Return the (x, y) coordinate for the center point of the cell that contains the specified text.  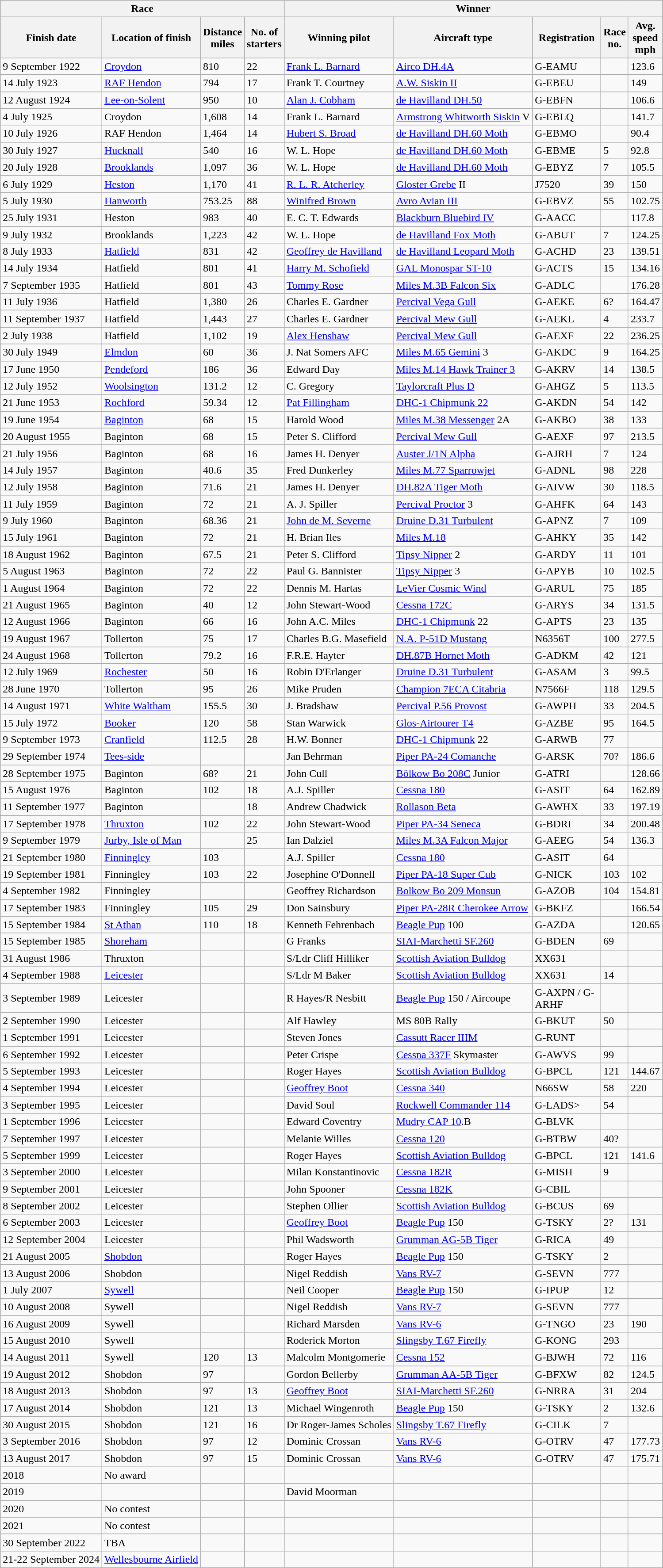
68.36 (223, 521)
70? (615, 756)
G Franks (339, 941)
Champion 7ECA Citabria (463, 689)
110 (223, 925)
Robin D'Erlanger (339, 672)
Malcolm Montgomerie (339, 1358)
John Cull (339, 773)
G-ARSK (567, 756)
4 September 1988 (51, 975)
1,223 (223, 235)
MS 80B Rally (463, 1021)
G-APNZ (567, 521)
John A.C. Miles (339, 622)
2021 (51, 1526)
112.5 (223, 739)
White Waltham (151, 706)
124.25 (645, 235)
186 (223, 369)
49 (615, 1239)
120.65 (645, 925)
118.5 (645, 487)
200.48 (645, 824)
129.5 (645, 689)
G-AKDC (567, 352)
236.25 (645, 336)
277.5 (645, 639)
Wellesbourne Airfield (151, 1559)
J7520 (567, 184)
G-TNGO (567, 1323)
12 September 2004 (51, 1239)
Cessna 172C (463, 605)
G-AZDA (567, 925)
55 (615, 201)
Auster J/1N Alpha (463, 453)
31 August 1986 (51, 958)
Tommy Rose (339, 285)
177.73 (645, 1442)
Josephine O'Donnell (339, 874)
14 August 1971 (51, 706)
Mike Pruden (339, 689)
Geoffrey Richardson (339, 891)
Hanworth (151, 201)
43 (264, 285)
30 July 1949 (51, 352)
N6356T (567, 639)
Jan Behrman (339, 756)
Cessna 337F Skymaster (463, 1055)
H. Brian Iles (339, 538)
Gloster Grebe II (463, 184)
Bolkow Bo 209 Monsun (463, 891)
Roderick Morton (339, 1341)
20 August 1955 (51, 436)
4 July 1925 (51, 117)
143 (645, 504)
G-EBLQ (567, 117)
Miles M.77 Sparrowjet (463, 470)
1,170 (223, 184)
Shoreham (151, 941)
David Soul (339, 1105)
12 July 1958 (51, 487)
810 (223, 66)
2? (615, 1223)
Alex Henshaw (339, 336)
Hubert S. Broad (339, 134)
21 September 1980 (51, 857)
Don Sainsbury (339, 908)
79.2 (223, 655)
71.6 (223, 487)
Pendeford (151, 369)
Armstrong Whitworth Siskin V (463, 117)
G-AJRH (567, 453)
176.28 (645, 285)
1 August 1964 (51, 588)
124 (645, 453)
6 September 2003 (51, 1223)
15 September 1985 (51, 941)
40.6 (223, 470)
G-AEKE (567, 302)
C. Gregory (339, 386)
175.71 (645, 1458)
G-AWPH (567, 706)
GAL Monospar ST-10 (463, 268)
Grumman AA-5B Tiger (463, 1374)
540 (223, 150)
G-BLVK (567, 1122)
9 September 1979 (51, 841)
19 June 1954 (51, 420)
10 July 1926 (51, 134)
Blackburn Bluebird IV (463, 218)
101 (645, 555)
Cassutt Racer IIIM (463, 1037)
30 September 2022 (51, 1542)
G-BFXW (567, 1374)
6 July 1929 (51, 184)
G-BCUS (567, 1206)
19 August 2012 (51, 1374)
G-CILK (567, 1425)
17 June 1950 (51, 369)
135 (645, 622)
2018 (51, 1475)
39 (615, 184)
G-ARYS (567, 605)
9 July 1960 (51, 521)
12 August 1924 (51, 100)
1,380 (223, 302)
20 July 1928 (51, 167)
950 (223, 100)
18 August 1962 (51, 555)
Aircraft type (463, 38)
Elmdon (151, 352)
9 September 2001 (51, 1189)
J. Bradshaw (339, 706)
G-AEEG (567, 841)
Piper PA-18 Super Cub (463, 874)
220 (645, 1088)
10 August 2008 (51, 1307)
Piper PA-28R Cherokee Arrow (463, 908)
141.7 (645, 117)
Alan J. Cobham (339, 100)
Harold Wood (339, 420)
Rollason Beta (463, 807)
Ian Dalziel (339, 841)
Distancemiles (223, 38)
Beagle Pup 100 (463, 925)
Tipsy Nipper 3 (463, 571)
No award (151, 1475)
106.6 (645, 100)
de Havilland DH.50 (463, 100)
Tees-side (151, 756)
166.54 (645, 908)
5 July 1930 (51, 201)
1 July 2007 (51, 1290)
92.8 (645, 150)
9 July 1932 (51, 235)
7 September 1997 (51, 1139)
128.66 (645, 773)
G-EBVZ (567, 201)
G-CBIL (567, 1189)
141.6 (645, 1155)
G-AZBE (567, 723)
30 July 1927 (51, 150)
197.19 (645, 807)
G-ARWB (567, 739)
Geoffrey de Havilland (339, 252)
Percival Vega Gull (463, 302)
Harry M. Schofield (339, 268)
G-AKBO (567, 420)
G-BJWH (567, 1358)
G-AACC (567, 218)
99 (615, 1055)
3 (615, 672)
Grumman AG-5B Tiger (463, 1239)
213.5 (645, 436)
Cessna 182R (463, 1172)
293 (615, 1341)
John de M. Severne (339, 521)
1,097 (223, 167)
G-AKRV (567, 369)
19 August 1967 (51, 639)
113.5 (645, 386)
19 (264, 336)
Stephen Ollier (339, 1206)
15 August 2010 (51, 1341)
Jurby, Isle of Man (151, 841)
25 (264, 841)
Cessna 340 (463, 1088)
7 September 1935 (51, 285)
164.25 (645, 352)
105.5 (645, 167)
150 (645, 184)
88 (264, 201)
J. Nat Somers AFC (339, 352)
G-AWHX (567, 807)
Peter Crispe (339, 1055)
S/Ldr M Baker (339, 975)
Melanie Willes (339, 1139)
Beagle Pup 150 / Aircoupe (463, 998)
28 September 1975 (51, 773)
G-AZOB (567, 891)
132.6 (645, 1408)
105 (223, 908)
1 September 1991 (51, 1037)
14 August 2011 (51, 1358)
G-AWVS (567, 1055)
Cranfield (151, 739)
1,464 (223, 134)
2 September 1990 (51, 1021)
67.5 (223, 555)
66 (223, 622)
13 August 2006 (51, 1273)
5 August 1963 (51, 571)
983 (223, 218)
15 August 1976 (51, 790)
136.3 (645, 841)
Kenneth Fehrenbach (339, 925)
17 August 2014 (51, 1408)
164.5 (645, 723)
G-ABUT (567, 235)
233.7 (645, 319)
162.89 (645, 790)
Alf Hawley (339, 1021)
G-BDEN (567, 941)
Neil Cooper (339, 1290)
155.5 (223, 706)
Race (142, 9)
G-AKDN (567, 403)
21 June 1953 (51, 403)
1,102 (223, 336)
Miles M.3A Falcon Major (463, 841)
144.67 (645, 1071)
Winning pilot (339, 38)
Miles M.38 Messenger 2A (463, 420)
N.A. P-51D Mustang (463, 639)
Richard Marsden (339, 1323)
Avro Avian III (463, 201)
Lee-on-Solent (151, 100)
31 (615, 1391)
102.5 (645, 571)
185 (645, 588)
Rochester (151, 672)
133 (645, 420)
21 August 1965 (51, 605)
204.5 (645, 706)
131 (645, 1223)
17 September 1983 (51, 908)
11 September 1937 (51, 319)
de Havilland Leopard Moth (463, 252)
124.5 (645, 1374)
59.34 (223, 403)
Winifred Brown (339, 201)
753.25 (223, 201)
154.81 (645, 891)
Steven Jones (339, 1037)
Finish date (51, 38)
228 (645, 470)
139.51 (645, 252)
DH.82A Tiger Moth (463, 487)
8 September 2002 (51, 1206)
G-NRRA (567, 1391)
2019 (51, 1492)
G-BTBW (567, 1139)
99.5 (645, 672)
David Moorman (339, 1492)
Dennis M. Hartas (339, 588)
Phil Wadsworth (339, 1239)
No. ofstarters (264, 38)
1,608 (223, 117)
Miles M.65 Gemini 3 (463, 352)
H.W. Bonner (339, 739)
14 July 1923 (51, 83)
LeVier Cosmic Wind (463, 588)
G-ACTS (567, 268)
Tipsy Nipper 2 (463, 555)
G-EBMO (567, 134)
G-RICA (567, 1239)
G-LADS> (567, 1105)
11 (615, 555)
Winner (473, 9)
Milan Konstantinovic (339, 1172)
Percival P.56 Provost (463, 706)
G-AIVW (567, 487)
16 August 2009 (51, 1323)
Andrew Chadwick (339, 807)
131.2 (223, 386)
A. J. Spiller (339, 504)
E. C. T. Edwards (339, 218)
1 September 1996 (51, 1122)
30 August 2015 (51, 1425)
G-ADLC (567, 285)
8 July 1933 (51, 252)
G-ARUL (567, 588)
204 (645, 1391)
21 July 1956 (51, 453)
12 July 1952 (51, 386)
Edward Coventry (339, 1122)
25 July 1931 (51, 218)
794 (223, 83)
N7566F (567, 689)
Pat Fillingham (339, 403)
11 September 1977 (51, 807)
G-ADNL (567, 470)
Frank T. Courtney (339, 83)
Mudry CAP 10.B (463, 1122)
DH.87B Hornet Moth (463, 655)
11 July 1936 (51, 302)
3 September 2000 (51, 1172)
Rochford (151, 403)
3 September 2016 (51, 1442)
82 (615, 1374)
G-NICK (567, 874)
Booker (151, 723)
109 (645, 521)
Rockwell Commander 114 (463, 1105)
4 September 1982 (51, 891)
Michael Wingenroth (339, 1408)
G-BDRI (567, 824)
116 (645, 1358)
G-AHFK (567, 504)
John Spooner (339, 1189)
15 September 1984 (51, 925)
Glos-Airtourer T4 (463, 723)
G-EAMU (567, 66)
G-KONG (567, 1341)
6? (615, 302)
Raceno. (615, 38)
18 August 2013 (51, 1391)
3 September 1989 (51, 998)
5 September 1999 (51, 1155)
Edward Day (339, 369)
G-AHKY (567, 538)
TBA (151, 1542)
Stan Warwick (339, 723)
Registration (567, 38)
G-RUNT (567, 1037)
134.16 (645, 268)
12 August 1966 (51, 622)
G-MISH (567, 1172)
Avg.speedmph (645, 38)
Paul G. Bannister (339, 571)
29 September 1974 (51, 756)
12 July 1969 (51, 672)
90.4 (645, 134)
G-IPUP (567, 1290)
100 (615, 639)
G-EBFN (567, 100)
21 August 2005 (51, 1256)
G-ARDY (567, 555)
G-APYB (567, 571)
118 (615, 689)
28 (264, 739)
40? (615, 1139)
G-ACHD (567, 252)
S/Ldr Cliff Hilliker (339, 958)
38 (615, 420)
17 September 1978 (51, 824)
G-EBME (567, 150)
19 September 1981 (51, 874)
6 September 1992 (51, 1055)
G-ADKM (567, 655)
N66SW (567, 1088)
2 July 1938 (51, 336)
164.47 (645, 302)
9 September 1922 (51, 66)
13 August 2017 (51, 1458)
138.5 (645, 369)
Piper PA-34 Seneca (463, 824)
29 (264, 908)
Taylorcraft Plus D (463, 386)
14 July 1957 (51, 470)
5 September 1993 (51, 1071)
149 (645, 83)
Bölkow Bo 208C Junior (463, 773)
77 (615, 739)
117.8 (645, 218)
2020 (51, 1509)
Cessna 120 (463, 1139)
Fred Dunkerley (339, 470)
14 July 1934 (51, 268)
9 September 1973 (51, 739)
60 (223, 352)
Location of finish (151, 38)
27 (264, 319)
F.R.E. Hayter (339, 655)
G-ATRI (567, 773)
21-22 September 2024 (51, 1559)
24 August 1968 (51, 655)
15 July 1972 (51, 723)
G-EBEU (567, 83)
11 July 1959 (51, 504)
R. L. R. Atcherley (339, 184)
G-AEKL (567, 319)
G-BKUT (567, 1021)
A.W. Siskin II (463, 83)
Miles M.3B Falcon Six (463, 285)
Dr Roger-James Scholes (339, 1425)
131.5 (645, 605)
Hucknall (151, 150)
190 (645, 1323)
Cessna 182K (463, 1189)
R Hayes/R Nesbitt (339, 998)
3 September 1995 (51, 1105)
186.6 (645, 756)
G-ASAM (567, 672)
98 (615, 470)
102.75 (645, 201)
Miles M.14 Hawk Trainer 3 (463, 369)
1,443 (223, 319)
G-AHGZ (567, 386)
Airco DH.4A (463, 66)
G-APTS (567, 622)
de Havilland Fox Moth (463, 235)
G-AXPN / G-ARHF (567, 998)
Woolsington (151, 386)
Piper PA-24 Comanche (463, 756)
Percival Proctor 3 (463, 504)
St Athan (151, 925)
4 (615, 319)
Charles B.G. Masefield (339, 639)
15 July 1961 (51, 538)
28 June 1970 (51, 689)
831 (223, 252)
Gordon Bellerby (339, 1374)
Cessna 152 (463, 1358)
123.6 (645, 66)
G-EBYZ (567, 167)
Miles M.18 (463, 538)
G-BKFZ (567, 908)
4 September 1994 (51, 1088)
68? (223, 773)
104 (615, 891)
